Output the [X, Y] coordinate of the center of the cell containing the given text.  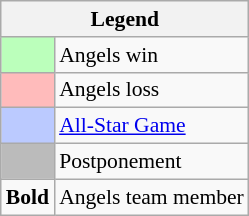
Postponement [152, 162]
Angels loss [152, 90]
Angels team member [152, 197]
Angels win [152, 55]
All-Star Game [152, 126]
Legend [125, 19]
Bold [28, 197]
